Return [X, Y] of the center of cell containing provided text 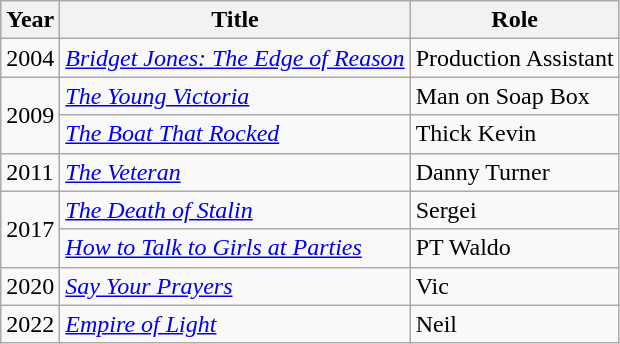
The Young Victoria [235, 96]
Title [235, 20]
Danny Turner [514, 172]
2022 [30, 324]
2020 [30, 286]
How to Talk to Girls at Parties [235, 248]
The Death of Stalin [235, 210]
Production Assistant [514, 58]
2009 [30, 115]
Vic [514, 286]
2017 [30, 229]
Role [514, 20]
PT Waldo [514, 248]
The Veteran [235, 172]
Sergei [514, 210]
Year [30, 20]
Bridget Jones: The Edge of Reason [235, 58]
The Boat That Rocked [235, 134]
Thick Kevin [514, 134]
Empire of Light [235, 324]
Man on Soap Box [514, 96]
2011 [30, 172]
2004 [30, 58]
Say Your Prayers [235, 286]
Neil [514, 324]
